Capture the cell that displays the provided text and extract its [x, y] central coordinate. 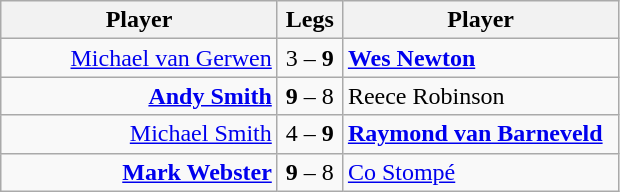
Co Stompé [480, 172]
4 – 9 [310, 134]
Mark Webster [140, 172]
Michael Smith [140, 134]
Wes Newton [480, 58]
Legs [310, 20]
Andy Smith [140, 96]
3 – 9 [310, 58]
Raymond van Barneveld [480, 134]
Reece Robinson [480, 96]
Michael van Gerwen [140, 58]
